Scan for the cell matching the given text and deliver its (x, y) coordinate at center. 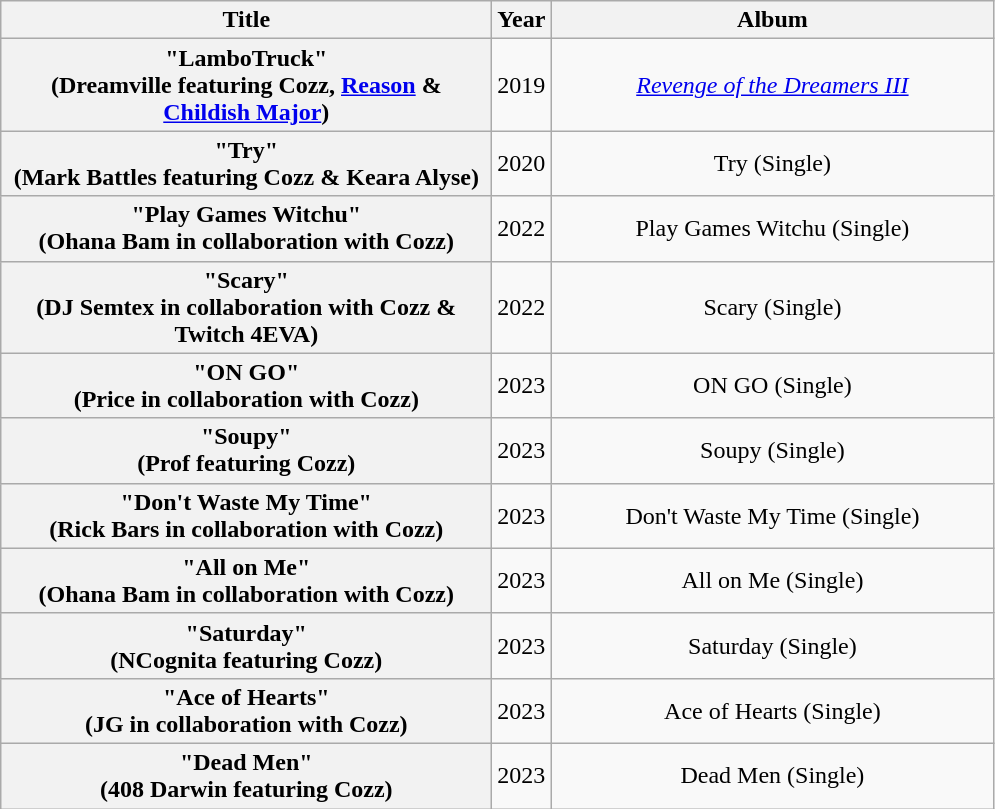
Soupy (Single) (772, 450)
Play Games Witchu (Single) (772, 228)
Title (246, 20)
"Play Games Witchu"(Ohana Bam in collaboration with Cozz) (246, 228)
Revenge of the Dreamers III (772, 85)
"LamboTruck"(Dreamville featuring Cozz, Reason & Childish Major) (246, 85)
Scary (Single) (772, 307)
Saturday (Single) (772, 646)
"Don't Waste My Time"(Rick Bars in collaboration with Cozz) (246, 516)
Ace of Hearts (Single) (772, 710)
"ON GO"(Price in collaboration with Cozz) (246, 386)
ON GO (Single) (772, 386)
Album (772, 20)
Year (522, 20)
"Scary"(DJ Semtex in collaboration with Cozz & Twitch 4EVA) (246, 307)
"Try"(Mark Battles featuring Cozz & Keara Alyse) (246, 164)
All on Me (Single) (772, 580)
2019 (522, 85)
"Dead Men"(408 Darwin featuring Cozz) (246, 776)
Try (Single) (772, 164)
"Ace of Hearts"(JG in collaboration with Cozz) (246, 710)
Don't Waste My Time (Single) (772, 516)
Dead Men (Single) (772, 776)
"Soupy"(Prof featuring Cozz) (246, 450)
"All on Me"(Ohana Bam in collaboration with Cozz) (246, 580)
2020 (522, 164)
"Saturday"(NCognita featuring Cozz) (246, 646)
